Find where the given text appears and provide that cell's center as [x, y] coordinate. 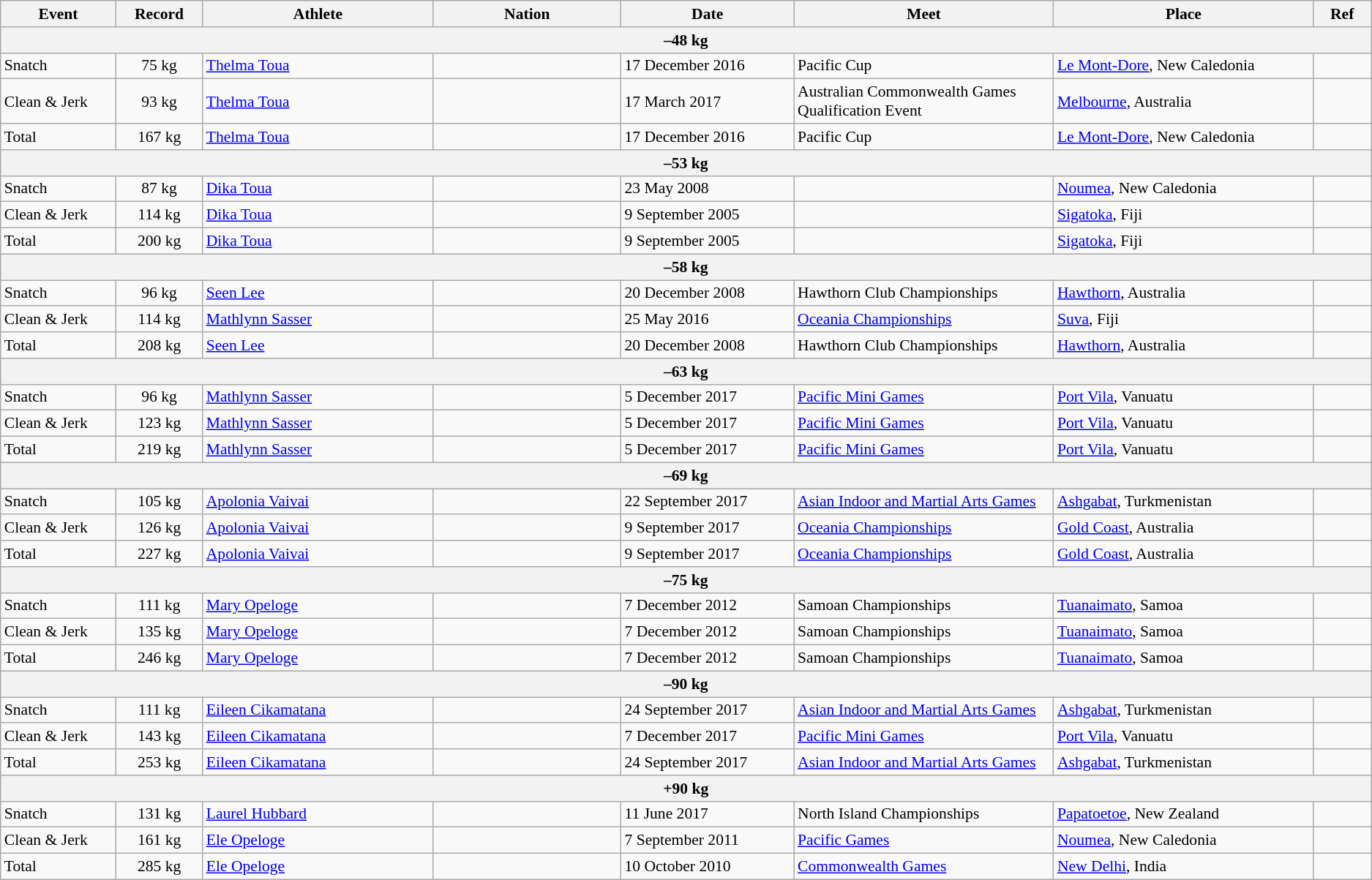
–90 kg [686, 684]
167 kg [159, 137]
–58 kg [686, 267]
Papatoetoe, New Zealand [1184, 814]
–69 kg [686, 475]
10 October 2010 [707, 867]
Place [1184, 14]
–53 kg [686, 163]
Nation [527, 14]
Event [59, 14]
+90 kg [686, 789]
208 kg [159, 345]
105 kg [159, 502]
7 September 2011 [707, 840]
23 May 2008 [707, 189]
Ref [1342, 14]
Pacific Games [923, 840]
Date [707, 14]
126 kg [159, 528]
Commonwealth Games [923, 867]
–63 kg [686, 372]
135 kg [159, 632]
253 kg [159, 762]
75 kg [159, 66]
Laurel Hubbard [318, 814]
17 March 2017 [707, 101]
131 kg [159, 814]
87 kg [159, 189]
–75 kg [686, 580]
Melbourne, Australia [1184, 101]
Suva, Fiji [1184, 320]
200 kg [159, 241]
Record [159, 14]
93 kg [159, 101]
–48 kg [686, 40]
219 kg [159, 450]
123 kg [159, 424]
246 kg [159, 658]
New Delhi, India [1184, 867]
25 May 2016 [707, 320]
North Island Championships [923, 814]
285 kg [159, 867]
7 December 2017 [707, 737]
Meet [923, 14]
227 kg [159, 554]
Australian Commonwealth Games Qualification Event [923, 101]
143 kg [159, 737]
161 kg [159, 840]
11 June 2017 [707, 814]
22 September 2017 [707, 502]
Athlete [318, 14]
